Extract the (x, y) coordinate from the center of the cell holding the provided text.  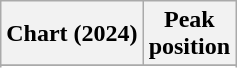
Chart (2024) (72, 34)
Peakposition (189, 34)
